Extract the [x, y] coordinate from the center of the cell holding the provided text.  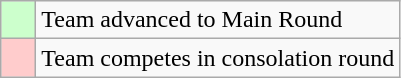
Team competes in consolation round [218, 58]
Team advanced to Main Round [218, 20]
